Determine the [X, Y] coordinate at the center of the cell enclosing the given text.  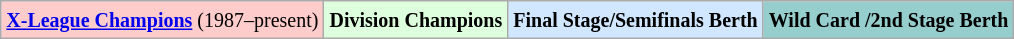
Wild Card /2nd Stage Berth [888, 20]
X-League Champions (1987–present) [162, 20]
Final Stage/Semifinals Berth [636, 20]
Division Champions [416, 20]
